Return the (x, y) coordinate for the center point of the cell that contains the specified text.  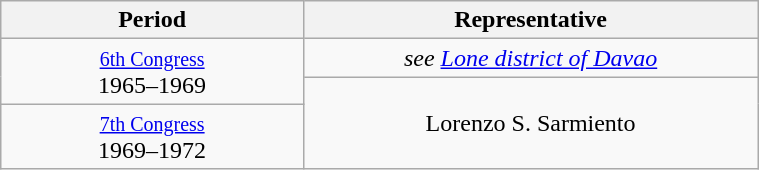
Period (152, 20)
Lorenzo S. Sarmiento (530, 123)
7th Congress1969–1972 (152, 136)
Representative (530, 20)
6th Congress1965–1969 (152, 72)
see Lone district of Davao (530, 58)
